Determine the [x, y] coordinate at the center of the cell enclosing the given text.  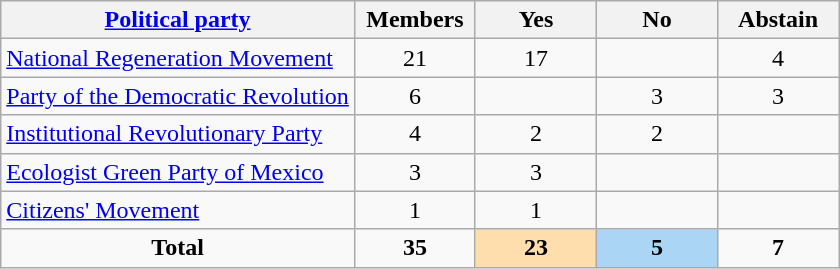
5 [658, 248]
Ecologist Green Party of Mexico [178, 172]
Institutional Revolutionary Party [178, 134]
23 [536, 248]
National Regeneration Movement [178, 58]
Party of the Democratic Revolution [178, 96]
35 [414, 248]
No [658, 20]
Total [178, 248]
Yes [536, 20]
6 [414, 96]
Abstain [778, 20]
Members [414, 20]
21 [414, 58]
17 [536, 58]
7 [778, 248]
Political party [178, 20]
Citizens' Movement [178, 210]
